Provide the (X, Y) coordinate of the cell's center where the given text is located.  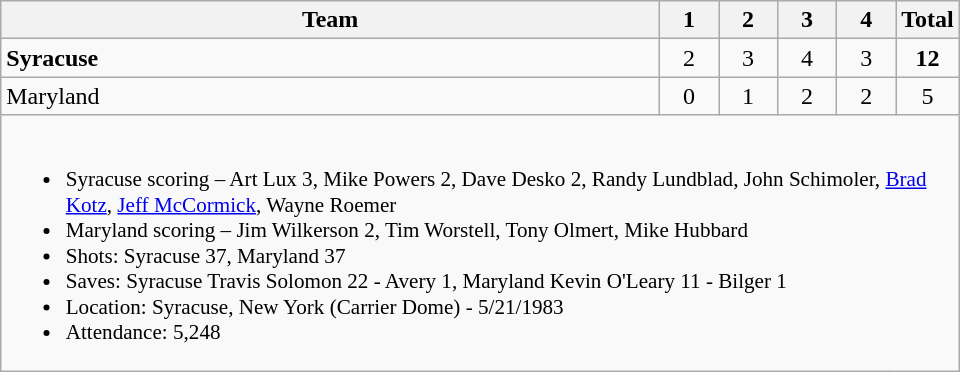
Syracuse (330, 58)
0 (688, 96)
Maryland (330, 96)
12 (928, 58)
Total (928, 20)
5 (928, 96)
Team (330, 20)
